Locate the cell with the specified text and output its (X, Y) center coordinate. 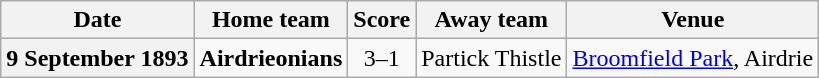
Away team (492, 20)
3–1 (382, 58)
9 September 1893 (98, 58)
Partick Thistle (492, 58)
Score (382, 20)
Date (98, 20)
Home team (271, 20)
Venue (693, 20)
Airdrieonians (271, 58)
Broomfield Park, Airdrie (693, 58)
